Determine the [x, y] coordinate at the center of the cell enclosing the given text.  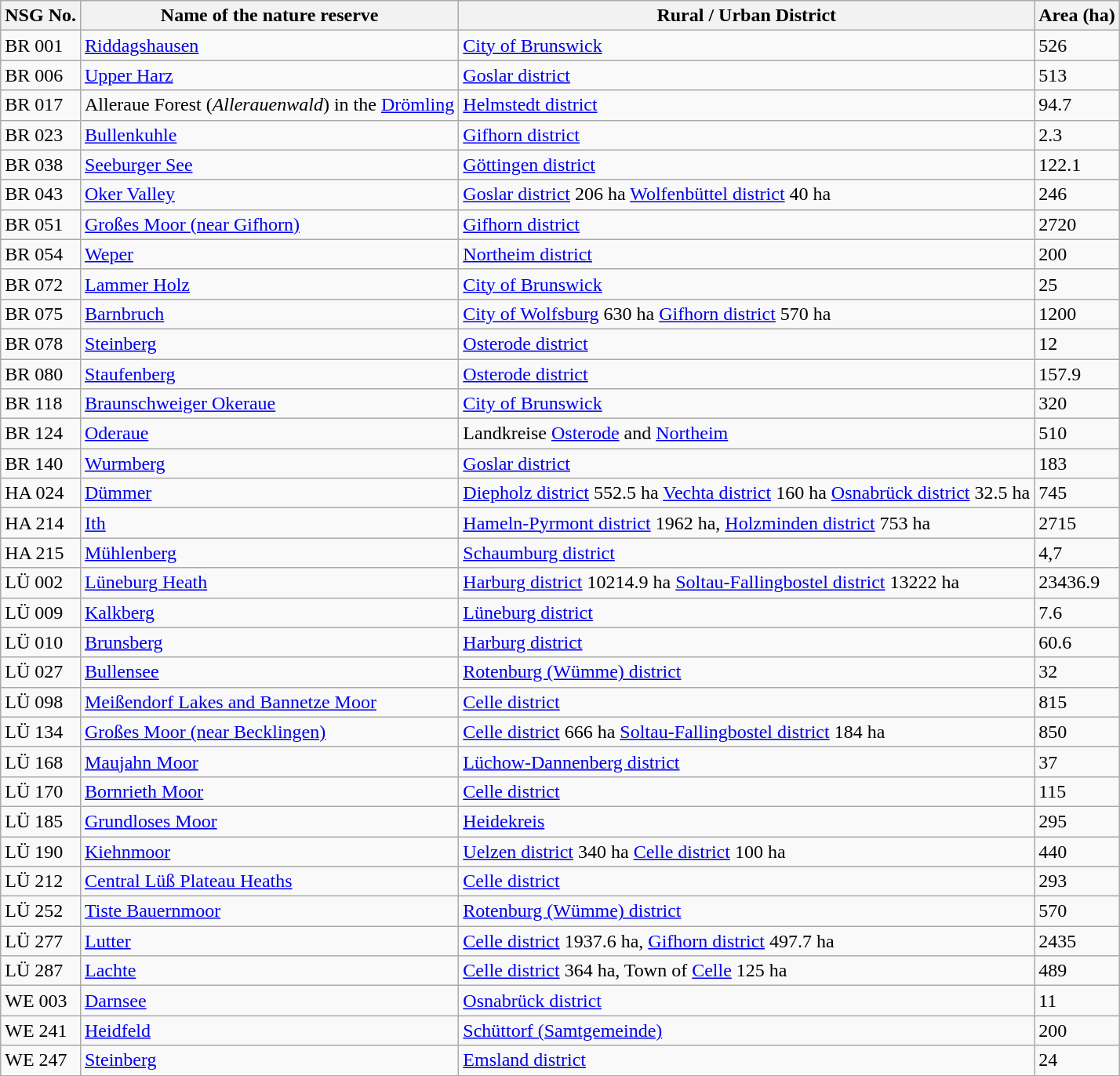
25 [1078, 284]
Tiste Bauernmoor [269, 911]
BR 038 [41, 165]
526 [1078, 45]
BR 043 [41, 194]
Hameln-Pyrmont district 1962 ha, Holzminden district 753 ha [747, 523]
Riddagshausen [269, 45]
Heidfeld [269, 1031]
2.3 [1078, 135]
Oker Valley [269, 194]
Uelzen district 340 ha Celle district 100 ha [747, 851]
2715 [1078, 523]
LÜ 212 [41, 882]
BR 080 [41, 374]
Harburg district 10214.9 ha Soltau-Fallingbostel district 13222 ha [747, 583]
23436.9 [1078, 583]
37 [1078, 762]
1200 [1078, 314]
122.1 [1078, 165]
Schaumburg district [747, 553]
City of Wolfsburg 630 ha Gifhorn district 570 ha [747, 314]
HA 024 [41, 493]
440 [1078, 851]
246 [1078, 194]
LÜ 190 [41, 851]
60.6 [1078, 642]
WE 241 [41, 1031]
NSG No. [41, 16]
LÜ 185 [41, 821]
Mühlenberg [269, 553]
11 [1078, 1001]
Schüttorf (Samtgemeinde) [747, 1031]
115 [1078, 791]
183 [1078, 463]
BR 075 [41, 314]
BR 118 [41, 404]
Lüneburg Heath [269, 583]
Emsland district [747, 1060]
LÜ 170 [41, 791]
32 [1078, 672]
320 [1078, 404]
Darnsee [269, 1001]
Göttingen district [747, 165]
Celle district 1937.6 ha, Gifhorn district 497.7 ha [747, 941]
BR 006 [41, 75]
Wurmberg [269, 463]
Lüneburg district [747, 613]
Landkreise Osterode and Northeim [747, 434]
BR 140 [41, 463]
Meißendorf Lakes and Bannetze Moor [269, 702]
Weper [269, 254]
BR 051 [41, 224]
850 [1078, 732]
293 [1078, 882]
513 [1078, 75]
745 [1078, 493]
Dümmer [269, 493]
LÜ 252 [41, 911]
Seeburger See [269, 165]
Kalkberg [269, 613]
489 [1078, 971]
BR 078 [41, 344]
Osnabrück district [747, 1001]
24 [1078, 1060]
Helmstedt district [747, 105]
295 [1078, 821]
Name of the nature reserve [269, 16]
Lüchow-Dannenberg district [747, 762]
Diepholz district 552.5 ha Vechta district 160 ha Osnabrück district 32.5 ha [747, 493]
Großes Moor (near Becklingen) [269, 732]
BR 072 [41, 284]
Alleraue Forest (Allerauenwald) in the Drömling [269, 105]
LÜ 002 [41, 583]
Lammer Holz [269, 284]
Upper Harz [269, 75]
Braunschweiger Okeraue [269, 404]
2435 [1078, 941]
Staufenberg [269, 374]
HA 214 [41, 523]
Heidekreis [747, 821]
510 [1078, 434]
Central Lüß Plateau Heaths [269, 882]
Harburg district [747, 642]
815 [1078, 702]
LÜ 010 [41, 642]
94.7 [1078, 105]
Bornrieth Moor [269, 791]
570 [1078, 911]
Goslar district 206 ha Wolfenbüttel district 40 ha [747, 194]
Northeim district [747, 254]
BR 124 [41, 434]
BR 023 [41, 135]
BR 054 [41, 254]
Großes Moor (near Gifhorn) [269, 224]
WE 247 [41, 1060]
Bullenkuhle [269, 135]
LÜ 009 [41, 613]
LÜ 168 [41, 762]
4,7 [1078, 553]
Oderaue [269, 434]
Ith [269, 523]
LÜ 287 [41, 971]
Maujahn Moor [269, 762]
WE 003 [41, 1001]
Brunsberg [269, 642]
12 [1078, 344]
LÜ 027 [41, 672]
7.6 [1078, 613]
Celle district 364 ha, Town of Celle 125 ha [747, 971]
2720 [1078, 224]
LÜ 098 [41, 702]
HA 215 [41, 553]
Bullensee [269, 672]
Celle district 666 ha Soltau-Fallingbostel district 184 ha [747, 732]
Kiehnmoor [269, 851]
Rural / Urban District [747, 16]
Barnbruch [269, 314]
Lutter [269, 941]
BR 001 [41, 45]
LÜ 134 [41, 732]
Grundloses Moor [269, 821]
Area (ha) [1078, 16]
157.9 [1078, 374]
BR 017 [41, 105]
LÜ 277 [41, 941]
Lachte [269, 971]
